Return (x, y) of the center of cell containing provided text 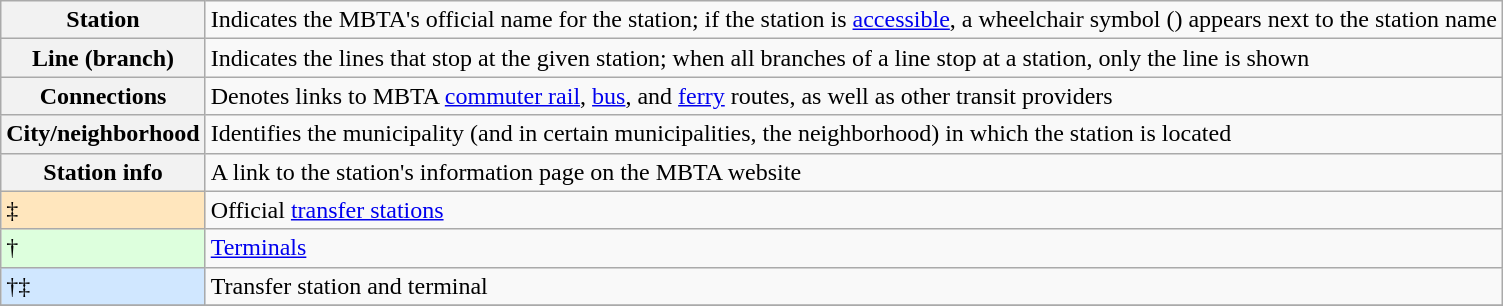
Indicates the MBTA's official name for the station; if the station is accessible, a wheelchair symbol () appears next to the station name (854, 20)
Station info (103, 172)
City/neighborhood (103, 134)
†‡ (103, 286)
Station (103, 20)
Terminals (854, 248)
Connections (103, 96)
† (103, 248)
‡ (103, 210)
Denotes links to MBTA commuter rail, bus, and ferry routes, as well as other transit providers (854, 96)
Indicates the lines that stop at the given station; when all branches of a line stop at a station, only the line is shown (854, 58)
Identifies the municipality (and in certain municipalities, the neighborhood) in which the station is located (854, 134)
Transfer station and terminal (854, 286)
Official transfer stations (854, 210)
Line (branch) (103, 58)
A link to the station's information page on the MBTA website (854, 172)
